Extract the [X, Y] coordinate from the center of the cell holding the provided text.  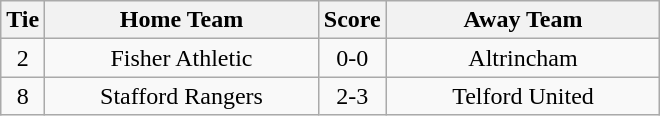
Tie [23, 20]
Score [352, 20]
2 [23, 58]
Fisher Athletic [182, 58]
8 [23, 96]
Away Team [523, 20]
2-3 [352, 96]
0-0 [352, 58]
Home Team [182, 20]
Stafford Rangers [182, 96]
Altrincham [523, 58]
Telford United [523, 96]
